Output the [X, Y] coordinate of the center of the cell containing the given text.  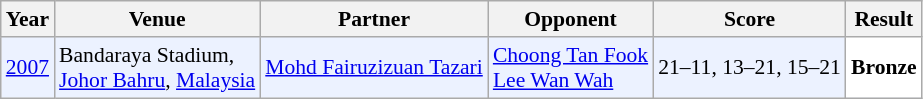
Mohd Fairuzizuan Tazari [374, 68]
Bandaraya Stadium,Johor Bahru, Malaysia [157, 68]
Score [750, 19]
Result [884, 19]
Year [28, 19]
Choong Tan Fook Lee Wan Wah [570, 68]
Partner [374, 19]
Opponent [570, 19]
2007 [28, 68]
Venue [157, 19]
Bronze [884, 68]
21–11, 13–21, 15–21 [750, 68]
